Scan for the cell matching the given text and deliver its (x, y) coordinate at center. 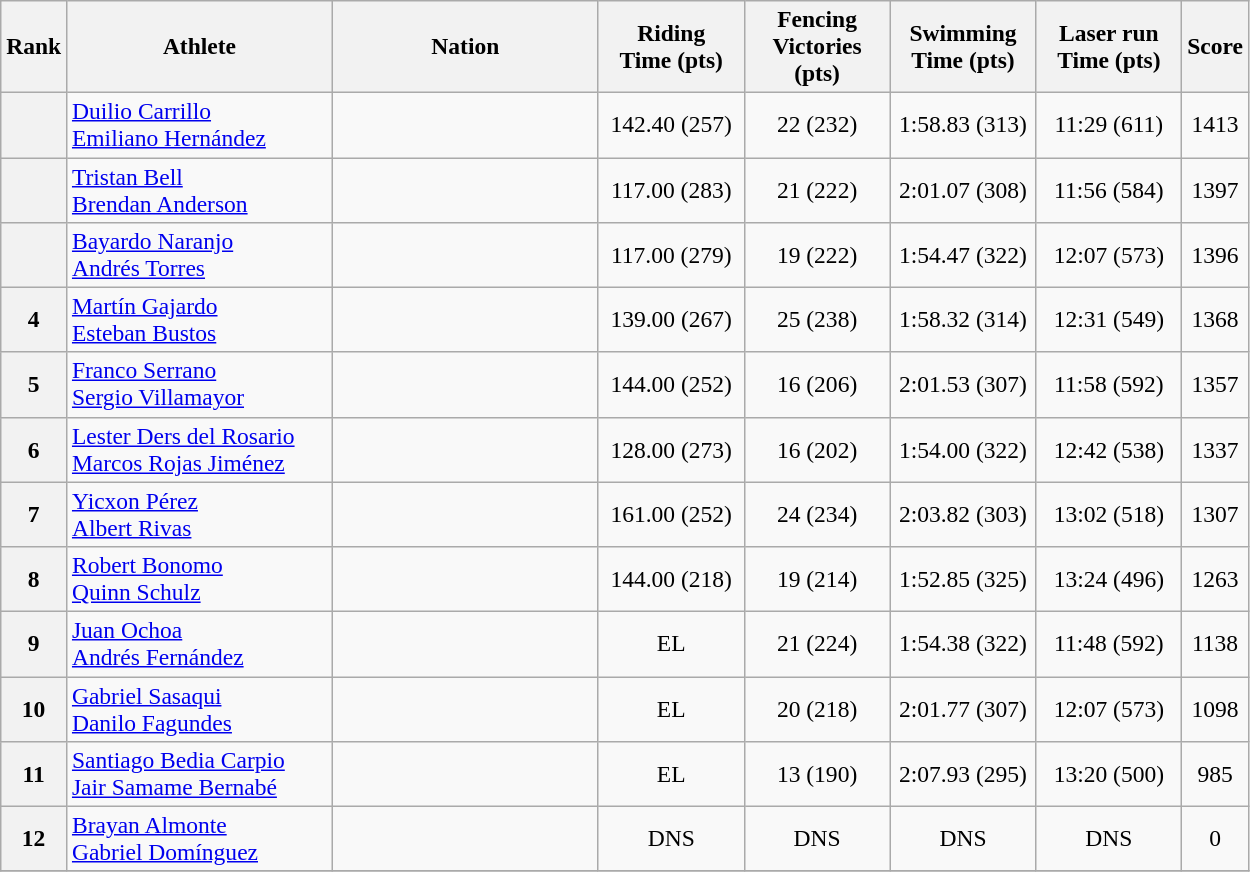
139.00 (267) (671, 320)
Lester Ders del RosarioMarcos Rojas Jiménez (200, 450)
1:54.47 (322) (963, 254)
Santiago Bedia CarpioJair Samame Bernabé (200, 774)
1098 (1216, 708)
12:31 (549) (1109, 320)
161.00 (252) (671, 514)
1:58.32 (314) (963, 320)
1138 (1216, 644)
1357 (1216, 384)
11:48 (592) (1109, 644)
19 (214) (817, 578)
Fencing Victories (pts) (817, 46)
117.00 (283) (671, 190)
144.00 (218) (671, 578)
21 (224) (817, 644)
8 (34, 578)
9 (34, 644)
Nation (465, 46)
22 (232) (817, 124)
2:01.53 (307) (963, 384)
0 (1216, 838)
Juan OchoaAndrés Fernández (200, 644)
13 (190) (817, 774)
11:29 (611) (1109, 124)
1307 (1216, 514)
144.00 (252) (671, 384)
Martín GajardoEsteban Bustos (200, 320)
13:02 (518) (1109, 514)
985 (1216, 774)
1:58.83 (313) (963, 124)
117.00 (279) (671, 254)
Yicxon PérezAlbert Rivas (200, 514)
5 (34, 384)
128.00 (273) (671, 450)
2:01.77 (307) (963, 708)
13:24 (496) (1109, 578)
Tristan BellBrendan Anderson (200, 190)
Gabriel SasaquiDanilo Fagundes (200, 708)
21 (222) (817, 190)
Brayan AlmonteGabriel Domínguez (200, 838)
16 (206) (817, 384)
1368 (1216, 320)
Franco SerranoSergio Villamayor (200, 384)
1413 (1216, 124)
1397 (1216, 190)
1:54.38 (322) (963, 644)
1:54.00 (322) (963, 450)
19 (222) (817, 254)
2:03.82 (303) (963, 514)
13:20 (500) (1109, 774)
142.40 (257) (671, 124)
1337 (1216, 450)
Score (1216, 46)
11:56 (584) (1109, 190)
1:52.85 (325) (963, 578)
Swimming Time (pts) (963, 46)
16 (202) (817, 450)
12:42 (538) (1109, 450)
Robert BonomoQuinn Schulz (200, 578)
6 (34, 450)
11 (34, 774)
Duilio CarrilloEmiliano Hernández (200, 124)
Bayardo NaranjoAndrés Torres (200, 254)
20 (218) (817, 708)
12 (34, 838)
25 (238) (817, 320)
2:01.07 (308) (963, 190)
Riding Time (pts) (671, 46)
24 (234) (817, 514)
1396 (1216, 254)
Rank (34, 46)
2:07.93 (295) (963, 774)
7 (34, 514)
11:58 (592) (1109, 384)
10 (34, 708)
1263 (1216, 578)
Athlete (200, 46)
4 (34, 320)
Laser runTime (pts) (1109, 46)
